Return the (X, Y) coordinate for the center point of the cell that contains the specified text.  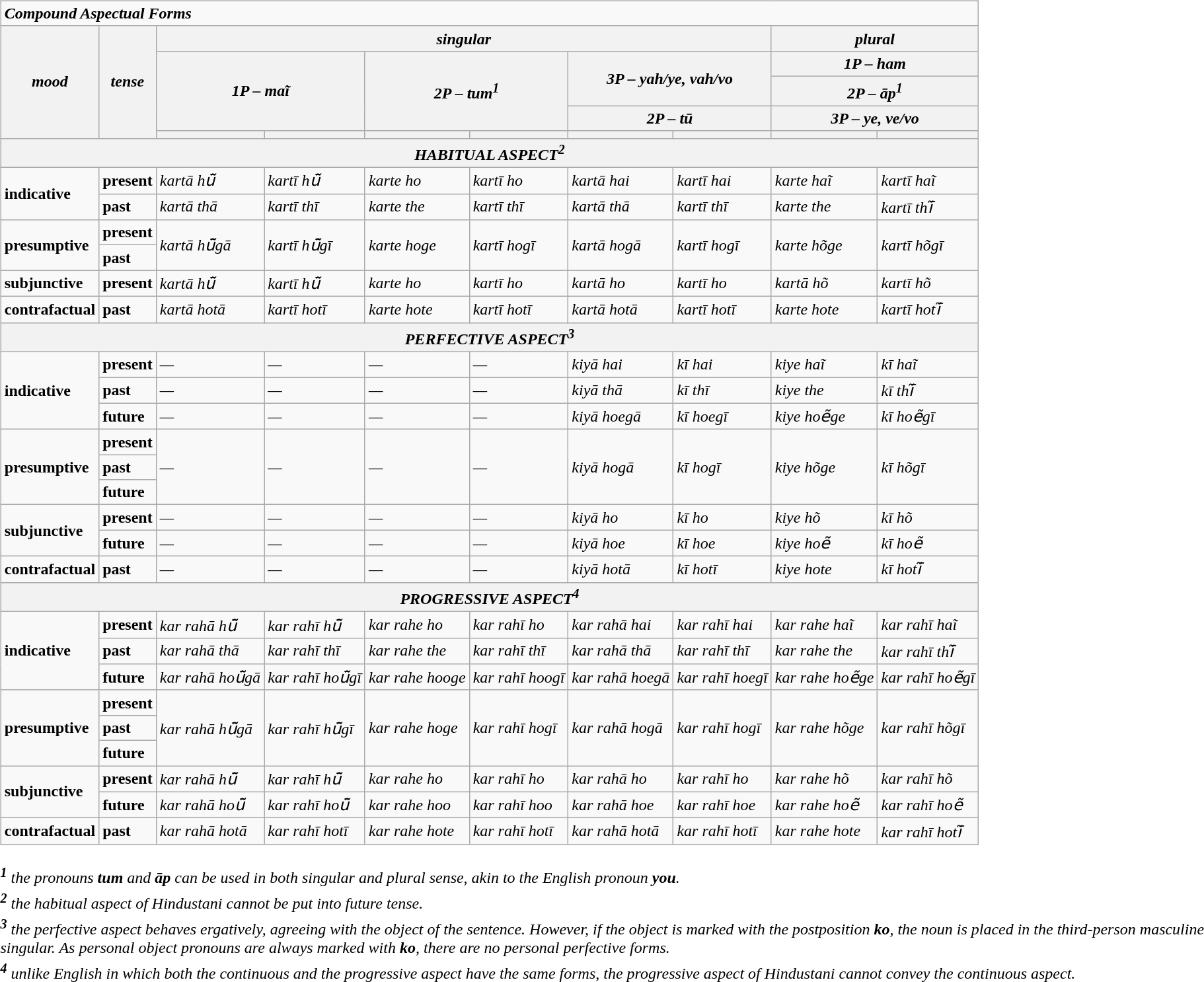
kar rahā hoe (621, 805)
karte hõge (825, 245)
kiyā hoegā (621, 416)
kar rahe hõge (825, 728)
kar rahe hoẽge (825, 677)
kar rahī haĩ (928, 625)
kartī hū̃gī (315, 245)
kar rahī hai (722, 625)
2P – āp1 (875, 91)
karte hoge (417, 245)
kartī hai (722, 181)
kar rahī hoegī (722, 677)
kar rahī hoū̃gī (315, 677)
kī hoe (722, 543)
1P – maĩ (260, 91)
kī haĩ (928, 365)
kar rahī hoo (519, 805)
kī hoẽgī (928, 416)
kī hõ (928, 517)
2P – tū (670, 118)
kartī hõgī (928, 245)
kartī thī̃ (928, 207)
kar rahī hoẽgī (928, 677)
kī hotī̃ (928, 570)
Compound Aspectual Forms (489, 13)
kar rahī hū̃gī (315, 728)
kartā hū̃gā (210, 245)
plural (875, 38)
PROGRESSIVE ASPECT4 (489, 597)
kartī haĩ (928, 181)
kiyā thā (621, 391)
kar rahī hoū̃ (315, 805)
singular (464, 38)
kar rahā hoegā (621, 677)
kar rahe hoo (417, 805)
kar rahī hõ (928, 779)
kar rahī hotī̃ (928, 831)
kī hotī (722, 570)
kar rahī hoẽ (928, 805)
kartī hõ (928, 283)
kiyā ho (621, 517)
PERFECTIVE ASPECT3 (489, 337)
kī hoẽ (928, 543)
kī thī̃ (928, 391)
3P – yah/ye, vah/vo (670, 78)
kartā hogā (621, 245)
kar rahā ho (621, 779)
kar rahe hõ (825, 779)
kiyā hotā (621, 570)
kī thī (722, 391)
kī hõgī (928, 467)
kiye haĩ (825, 365)
mood (50, 82)
kiye hõ (825, 517)
kar rahe hoge (417, 728)
kar rahe haĩ (825, 625)
kī hai (722, 365)
kī ho (722, 517)
kar rahā hogā (621, 728)
kar rahī thī̃ (928, 651)
1P – ham (875, 63)
kar rahe hooge (417, 677)
kar rahī hoe (722, 805)
kiyā hogā (621, 467)
2P – tum1 (467, 91)
kar rahī hõgī (928, 728)
karte haĩ (825, 181)
HABITUAL ASPECT2 (489, 153)
kiye hoẽ (825, 543)
kar rahā hū̃gā (210, 728)
kartī hotī̃ (928, 309)
tense (128, 82)
3P – ye, ve/vo (875, 118)
kiyā hoe (621, 543)
kī hogī (722, 467)
kar rahī hoogī (519, 677)
kartā hõ (825, 283)
kī hoegī (722, 416)
kartā ho (621, 283)
kiye hote (825, 570)
kiye hoẽge (825, 416)
kiye hõge (825, 467)
kar rahā hoū̃ (210, 805)
kar rahe hoẽ (825, 805)
kar rahā hoū̃gā (210, 677)
kiye the (825, 391)
kiyā hai (621, 365)
kar rahā hai (621, 625)
kartā hai (621, 181)
